Return (x, y) of the center of cell containing provided text 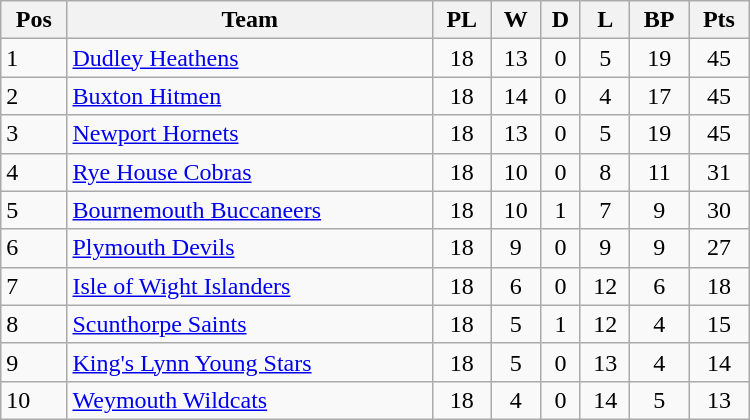
L (604, 20)
Pts (720, 20)
King's Lynn Young Stars (250, 362)
27 (720, 248)
Plymouth Devils (250, 248)
W (516, 20)
11 (660, 172)
Scunthorpe Saints (250, 324)
31 (720, 172)
Team (250, 20)
Isle of Wight Islanders (250, 286)
Buxton Hitmen (250, 96)
Weymouth Wildcats (250, 400)
Bournemouth Buccaneers (250, 210)
D (561, 20)
Dudley Heathens (250, 58)
2 (34, 96)
Pos (34, 20)
17 (660, 96)
3 (34, 134)
PL (462, 20)
30 (720, 210)
15 (720, 324)
Newport Hornets (250, 134)
BP (660, 20)
Rye House Cobras (250, 172)
